Detect which cell encompasses the target text, then output its [x, y] center coordinate. 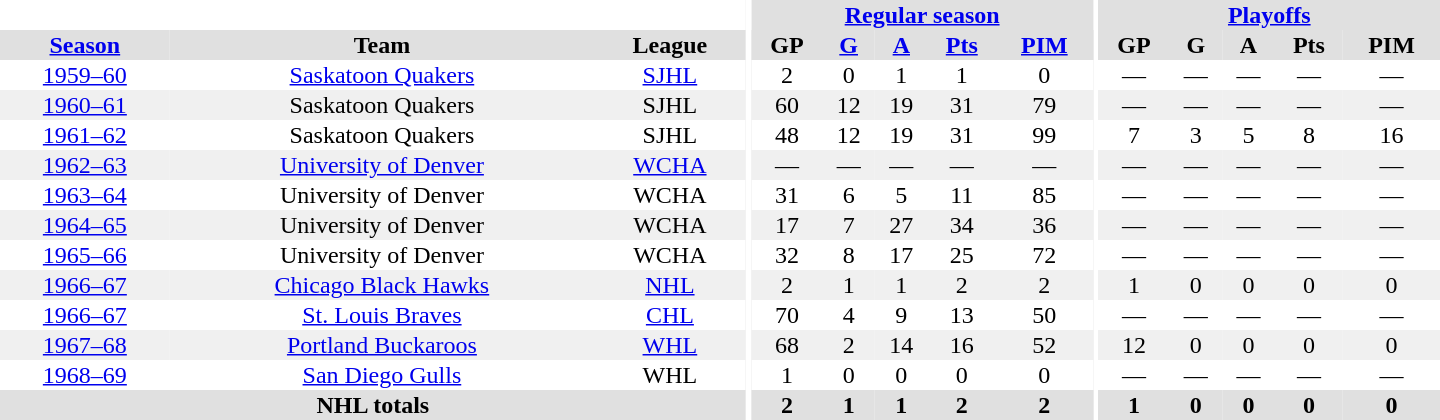
NHL totals [373, 405]
32 [786, 255]
14 [902, 345]
Regular season [922, 15]
CHL [670, 315]
48 [786, 135]
San Diego Gulls [382, 375]
Chicago Black Hawks [382, 285]
1965–66 [85, 255]
6 [848, 195]
85 [1044, 195]
68 [786, 345]
Season [85, 45]
50 [1044, 315]
Team [382, 45]
25 [962, 255]
9 [902, 315]
34 [962, 225]
4 [848, 315]
11 [962, 195]
1962–63 [85, 165]
13 [962, 315]
1959–60 [85, 75]
27 [902, 225]
70 [786, 315]
60 [786, 105]
36 [1044, 225]
1960–61 [85, 105]
1964–65 [85, 225]
1961–62 [85, 135]
St. Louis Braves [382, 315]
99 [1044, 135]
Playoffs [1270, 15]
1963–64 [85, 195]
League [670, 45]
NHL [670, 285]
Portland Buckaroos [382, 345]
3 [1196, 135]
1968–69 [85, 375]
79 [1044, 105]
1967–68 [85, 345]
52 [1044, 345]
72 [1044, 255]
